Capture the cell that displays the provided text and extract its (X, Y) central coordinate. 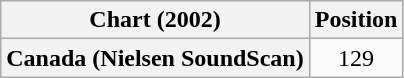
129 (356, 58)
Chart (2002) (155, 20)
Canada (Nielsen SoundScan) (155, 58)
Position (356, 20)
